Return the [x, y] coordinate for the center point of the cell that contains the specified text.  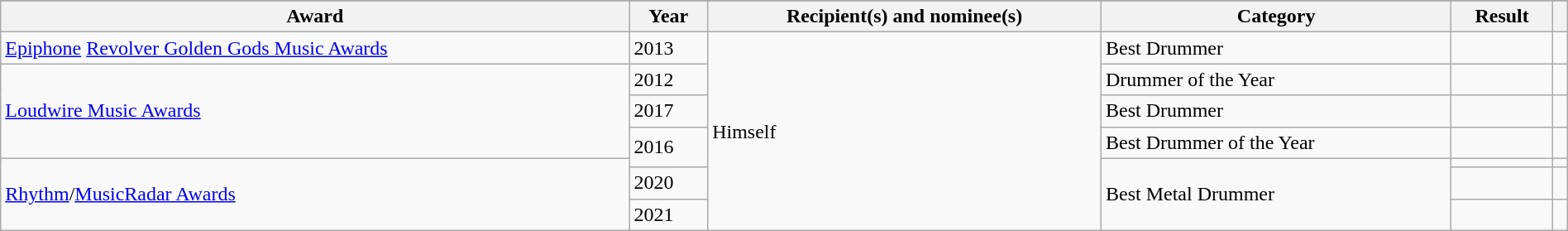
2021 [668, 214]
Best Drummer of the Year [1275, 142]
2017 [668, 111]
Category [1275, 17]
Result [1502, 17]
Recipient(s) and nominee(s) [905, 17]
Himself [905, 131]
2012 [668, 79]
Drummer of the Year [1275, 79]
Award [315, 17]
Rhythm/MusicRadar Awards [315, 194]
2013 [668, 48]
Best Metal Drummer [1275, 194]
Loudwire Music Awards [315, 111]
Year [668, 17]
2020 [668, 183]
2016 [668, 147]
Epiphone Revolver Golden Gods Music Awards [315, 48]
